Search for the cell housing the specified text and yield its (X, Y) center coordinate. 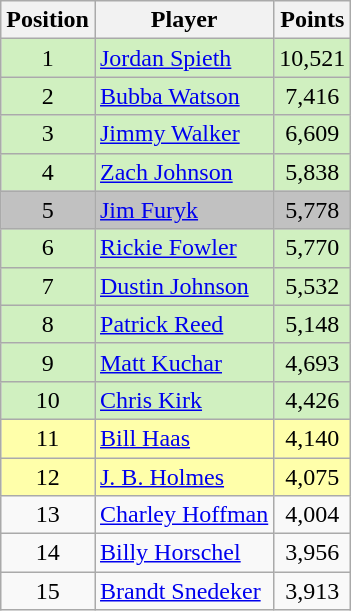
Bubba Watson (184, 96)
5,148 (312, 324)
3,956 (312, 553)
Rickie Fowler (184, 248)
9 (48, 362)
Patrick Reed (184, 324)
5,532 (312, 286)
Points (312, 20)
J. B. Holmes (184, 477)
3 (48, 134)
7 (48, 286)
Billy Horschel (184, 553)
Charley Hoffman (184, 515)
11 (48, 438)
13 (48, 515)
7,416 (312, 96)
6 (48, 248)
4 (48, 172)
4,004 (312, 515)
5,770 (312, 248)
15 (48, 591)
Player (184, 20)
10 (48, 400)
6,609 (312, 134)
Jordan Spieth (184, 58)
4,426 (312, 400)
Position (48, 20)
Bill Haas (184, 438)
5,838 (312, 172)
5,778 (312, 210)
Jimmy Walker (184, 134)
2 (48, 96)
4,140 (312, 438)
4,075 (312, 477)
Chris Kirk (184, 400)
Matt Kuchar (184, 362)
14 (48, 553)
3,913 (312, 591)
1 (48, 58)
Jim Furyk (184, 210)
10,521 (312, 58)
Brandt Snedeker (184, 591)
4,693 (312, 362)
12 (48, 477)
Dustin Johnson (184, 286)
5 (48, 210)
8 (48, 324)
Zach Johnson (184, 172)
